Determine the (x, y) coordinate at the center of the cell enclosing the given text.  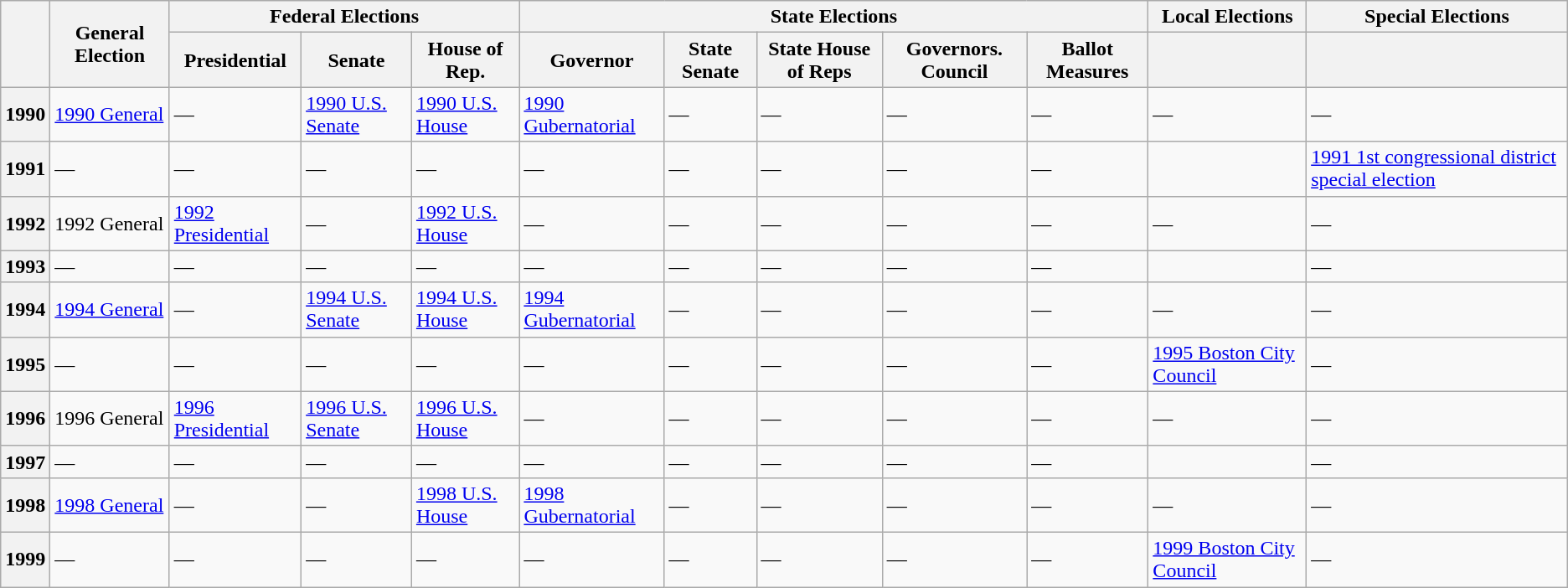
House of Rep. (465, 60)
1993 (25, 266)
1996 U.S. House (465, 419)
1998 General (110, 504)
State Elections (834, 17)
Ballot Measures (1087, 60)
1992 U.S. House (465, 223)
Local Elections (1228, 17)
1992 General (110, 223)
Senate (357, 60)
1992 Presidential (235, 223)
State House of Reps (819, 60)
1990 (25, 114)
Special Elections (1437, 17)
1996 (25, 419)
1994 General (110, 310)
1999 (25, 560)
1994 U.S. House (465, 310)
1995 Boston City Council (1228, 364)
1991 1st congressional district special election (1437, 169)
1994 Gubernatorial (591, 310)
1990 U.S. House (465, 114)
Governor (591, 60)
State Senate (710, 60)
1998 Gubernatorial (591, 504)
1999 Boston City Council (1228, 560)
1998 U.S. House (465, 504)
1994 U.S. Senate (357, 310)
1994 (25, 310)
1992 (25, 223)
General Election (110, 44)
1998 (25, 504)
Federal Elections (344, 17)
Governors. Council (954, 60)
Presidential (235, 60)
1995 (25, 364)
1990 U.S. Senate (357, 114)
1991 (25, 169)
1997 (25, 462)
1996 Presidential (235, 419)
1990 Gubernatorial (591, 114)
1990 General (110, 114)
1996 U.S. Senate (357, 419)
1996 General (110, 419)
